Find where the given text appears and provide that cell's center as [x, y] coordinate. 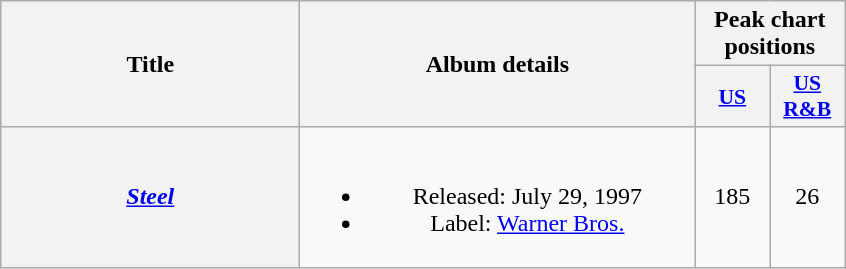
Album details [498, 64]
26 [808, 197]
185 [732, 197]
US R&B [808, 96]
Steel [150, 197]
Title [150, 64]
Peak chart positions [770, 34]
US [732, 96]
Released: July 29, 1997Label: Warner Bros. [498, 197]
